Search for the cell housing the specified text and yield its [x, y] center coordinate. 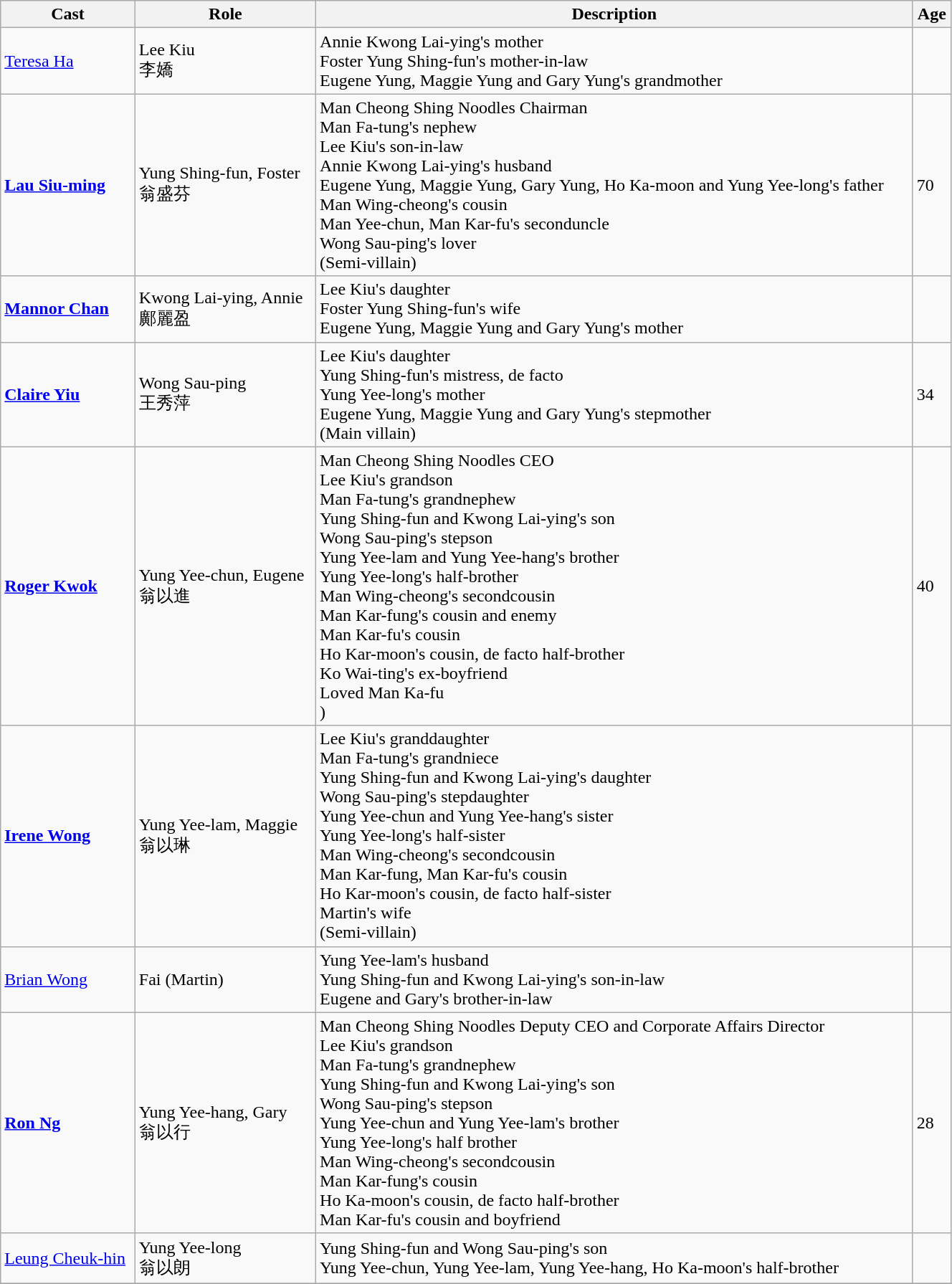
Claire Yiu [68, 394]
Age [932, 14]
Ron Ng [68, 1123]
34 [932, 394]
Yung Yee-lam, Maggie翁以琳 [225, 836]
Wong Sau-ping王秀萍 [225, 394]
Role [225, 14]
Yung Shing-fun and Wong Sau-ping's sonYung Yee-chun, Yung Yee-lam, Yung Yee-hang, Ho Ka-moon's half-brother [615, 1258]
70 [932, 185]
Description [615, 14]
Yung Yee-hang, Gary翁以行 [225, 1123]
40 [932, 586]
Cast [68, 14]
Roger Kwok [68, 586]
Fai (Martin) [225, 979]
Lau Siu-ming [68, 185]
Lee Kiu李嬌 [225, 61]
Lee Kiu's daughterFoster Yung Shing-fun's wifeEugene Yung, Maggie Yung and Gary Yung's mother [615, 309]
Yung Yee-long翁以朗 [225, 1258]
Leung Cheuk-hin [68, 1258]
Irene Wong [68, 836]
Kwong Lai-ying, Annie鄺麗盈 [225, 309]
Mannor Chan [68, 309]
Yung Yee-lam's husbandYung Shing-fun and Kwong Lai-ying's son-in-lawEugene and Gary's brother-in-law [615, 979]
Brian Wong [68, 979]
Yung Shing-fun, Foster翁盛芬 [225, 185]
Yung Yee-chun, Eugene翁以進 [225, 586]
28 [932, 1123]
Lee Kiu's daughterYung Shing-fun's mistress, de facto Yung Yee-long's motherEugene Yung, Maggie Yung and Gary Yung's stepmother(Main villain) [615, 394]
Teresa Ha [68, 61]
Annie Kwong Lai-ying's motherFoster Yung Shing-fun's mother-in-lawEugene Yung, Maggie Yung and Gary Yung's grandmother [615, 61]
